From the cell containing the given text, extract its center point as (X, Y) coordinate. 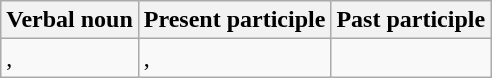
Verbal noun (70, 20)
Present participle (234, 20)
Past participle (411, 20)
